Determine the (x, y) coordinate at the center of the cell enclosing the given text.  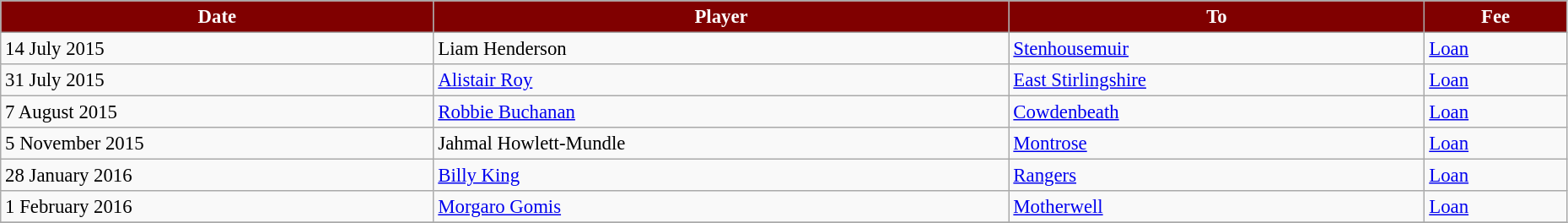
31 July 2015 (218, 80)
Alistair Roy (721, 80)
Liam Henderson (721, 49)
East Stirlingshire (1216, 80)
14 July 2015 (218, 49)
Montrose (1216, 144)
7 August 2015 (218, 112)
Billy King (721, 176)
Motherwell (1216, 207)
Morgaro Gomis (721, 207)
Date (218, 17)
Jahmal Howlett-Mundle (721, 144)
5 November 2015 (218, 144)
28 January 2016 (218, 176)
Fee (1495, 17)
Robbie Buchanan (721, 112)
To (1216, 17)
Stenhousemuir (1216, 49)
Player (721, 17)
1 February 2016 (218, 207)
Rangers (1216, 176)
Cowdenbeath (1216, 112)
